Locate the cell with the specified text and output its (x, y) center coordinate. 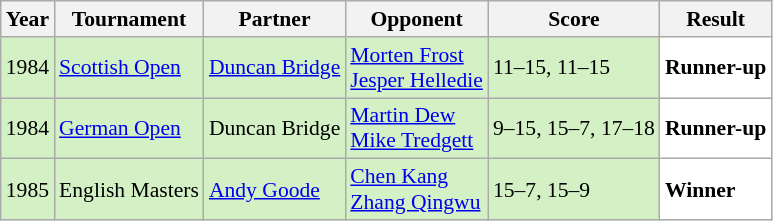
11–15, 11–15 (574, 68)
Chen Kang Zhang Qingwu (416, 190)
Score (574, 19)
Martin Dew Mike Tredgett (416, 128)
Tournament (129, 19)
Result (716, 19)
9–15, 15–7, 17–18 (574, 128)
Year (28, 19)
Scottish Open (129, 68)
Winner (716, 190)
Opponent (416, 19)
1985 (28, 190)
Andy Goode (274, 190)
Partner (274, 19)
German Open (129, 128)
Morten Frost Jesper Helledie (416, 68)
English Masters (129, 190)
15–7, 15–9 (574, 190)
